Pinpoint the cell where the given text exists, returning its [x, y] midpoint coordinate. 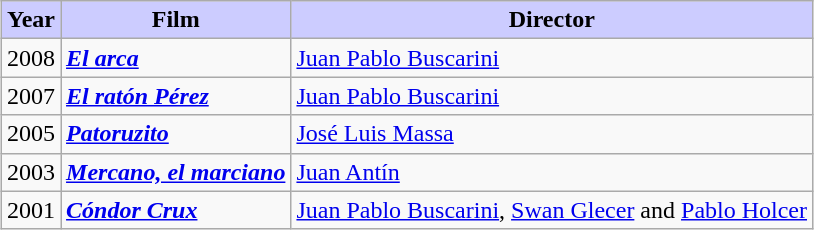
El ratón Pérez [176, 96]
Juan Pablo Buscarini, Swan Glecer and Pablo Holcer [552, 210]
2003 [30, 172]
2008 [30, 58]
Cóndor Crux [176, 210]
Mercano, el marciano [176, 172]
Juan Antín [552, 172]
Director [552, 20]
Year [30, 20]
José Luis Massa [552, 134]
El arca [176, 58]
2007 [30, 96]
2001 [30, 210]
2005 [30, 134]
Patoruzito [176, 134]
Film [176, 20]
